Provide the (X, Y) coordinate of the cell's center where the given text is located.  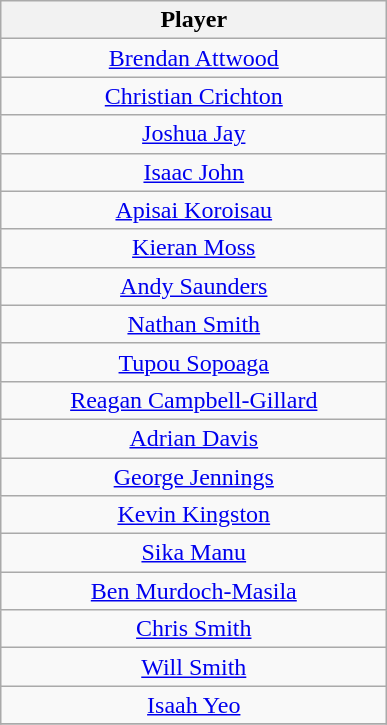
Apisai Koroisau (194, 210)
Player (194, 20)
Nathan Smith (194, 324)
Ben Murdoch-Masila (194, 591)
Joshua Jay (194, 134)
Adrian Davis (194, 438)
Isaac John (194, 172)
Kevin Kingston (194, 515)
Kieran Moss (194, 248)
Brendan Attwood (194, 58)
Christian Crichton (194, 96)
Chris Smith (194, 629)
Sika Manu (194, 553)
Andy Saunders (194, 286)
George Jennings (194, 477)
Will Smith (194, 667)
Reagan Campbell-Gillard (194, 400)
Isaah Yeo (194, 705)
Tupou Sopoaga (194, 362)
